Provide the [X, Y] coordinate of the cell's center where the given text is located.  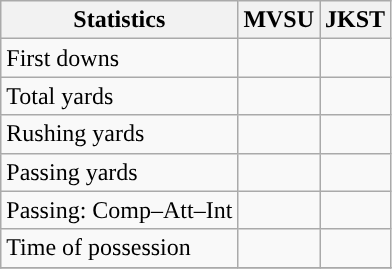
Total yards [120, 96]
Passing yards [120, 172]
JKST [356, 20]
Passing: Comp–Att–Int [120, 210]
Statistics [120, 20]
First downs [120, 58]
Rushing yards [120, 134]
MVSU [279, 20]
Time of possession [120, 248]
